Capture the cell that displays the provided text and extract its [X, Y] central coordinate. 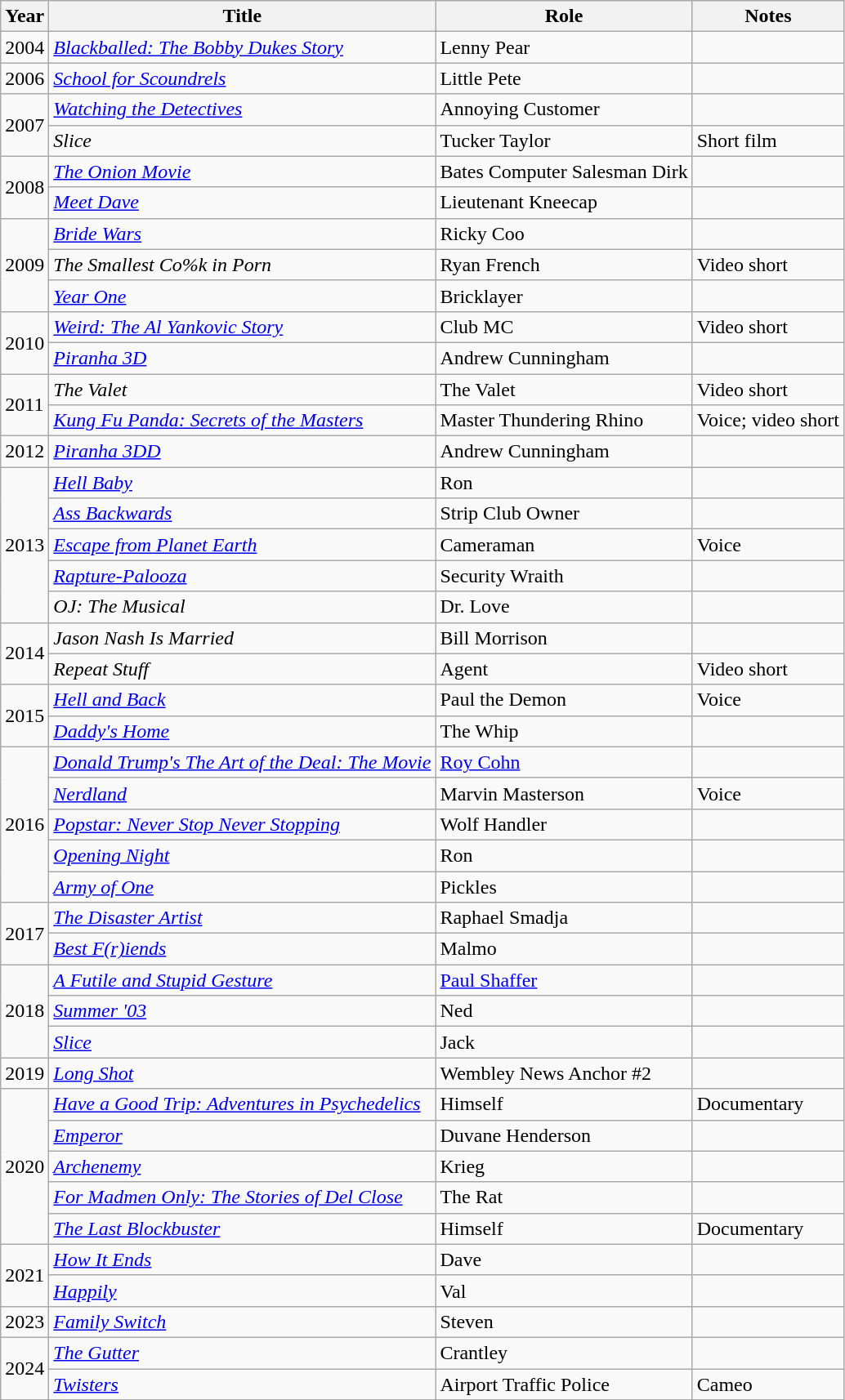
2019 [25, 1073]
Rapture-Palooza [242, 576]
Voice; video short [768, 421]
Archenemy [242, 1166]
Pickles [564, 886]
Emperor [242, 1135]
Jason Nash Is Married [242, 638]
Lenny Pear [564, 47]
Wembley News Anchor #2 [564, 1073]
2015 [25, 716]
The Rat [564, 1197]
2012 [25, 452]
The Last Blockbuster [242, 1228]
The Smallest Co%k in Porn [242, 265]
Nerdland [242, 793]
2009 [25, 265]
Repeat Stuff [242, 669]
2010 [25, 342]
Short film [768, 140]
2004 [25, 47]
Little Pete [564, 78]
Club MC [564, 327]
Strip Club Owner [564, 514]
Happily [242, 1291]
Hell Baby [242, 483]
Airport Traffic Police [564, 1384]
2017 [25, 934]
Tucker Taylor [564, 140]
Krieg [564, 1166]
The Onion Movie [242, 172]
Crantley [564, 1353]
Opening Night [242, 855]
Role [564, 16]
2014 [25, 653]
Year [25, 16]
2013 [25, 545]
2024 [25, 1368]
2023 [25, 1322]
Annoying Customer [564, 109]
Ryan French [564, 265]
Bates Computer Salesman Dirk [564, 172]
Meet Dave [242, 203]
Army of One [242, 886]
The Gutter [242, 1353]
Paul the Demon [564, 700]
Val [564, 1291]
Best F(r)iends [242, 949]
Notes [768, 16]
Piranha 3D [242, 358]
Roy Cohn [564, 762]
Piranha 3DD [242, 452]
Malmo [564, 949]
Kung Fu Panda: Secrets of the Masters [242, 421]
Family Switch [242, 1322]
Wolf Handler [564, 824]
Dr. Love [564, 607]
Marvin Masterson [564, 793]
Daddy's Home [242, 731]
Weird: The Al Yankovic Story [242, 327]
Have a Good Trip: Adventures in Psychedelics [242, 1104]
School for Scoundrels [242, 78]
2011 [25, 405]
Security Wraith [564, 576]
Hell and Back [242, 700]
Cameraman [564, 545]
Twisters [242, 1384]
Dave [564, 1260]
Cameo [768, 1384]
Raphael Smadja [564, 918]
OJ: The Musical [242, 607]
2008 [25, 187]
How It Ends [242, 1260]
The Disaster Artist [242, 918]
Ass Backwards [242, 514]
2016 [25, 824]
Bride Wars [242, 234]
2018 [25, 1011]
2021 [25, 1275]
Escape from Planet Earth [242, 545]
Jack [564, 1042]
Title [242, 16]
Bill Morrison [564, 638]
Ned [564, 1011]
2020 [25, 1166]
Steven [564, 1322]
Long Shot [242, 1073]
Summer '03 [242, 1011]
Lieutenant Kneecap [564, 203]
Popstar: Never Stop Never Stopping [242, 824]
Duvane Henderson [564, 1135]
2007 [25, 125]
A Futile and Stupid Gesture [242, 980]
Paul Shaffer [564, 980]
The Whip [564, 731]
2006 [25, 78]
Bricklayer [564, 296]
Year One [242, 296]
For Madmen Only: The Stories of Del Close [242, 1197]
Watching the Detectives [242, 109]
Agent [564, 669]
Master Thundering Rhino [564, 421]
Blackballed: The Bobby Dukes Story [242, 47]
Donald Trump's The Art of the Deal: The Movie [242, 762]
Ricky Coo [564, 234]
